From the cell containing the given text, extract its center point as [X, Y] coordinate. 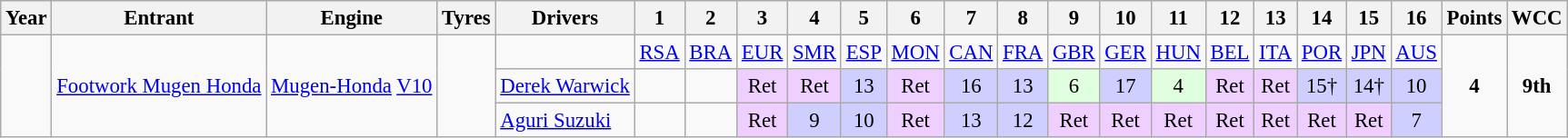
EUR [762, 53]
BEL [1230, 53]
11 [1178, 18]
8 [1024, 18]
Footwork Mugen Honda [159, 87]
17 [1125, 86]
ESP [864, 53]
FRA [1024, 53]
Tyres [466, 18]
MON [915, 53]
3 [762, 18]
2 [711, 18]
15† [1322, 86]
JPN [1369, 53]
SMR [814, 53]
Points [1474, 18]
Mugen-Honda V10 [352, 87]
WCC [1537, 18]
Entrant [159, 18]
CAN [971, 53]
ITA [1276, 53]
5 [864, 18]
Drivers [565, 18]
GBR [1074, 53]
RSA [660, 53]
15 [1369, 18]
9th [1537, 87]
BRA [711, 53]
Aguri Suzuki [565, 121]
AUS [1416, 53]
HUN [1178, 53]
Year [26, 18]
14† [1369, 86]
POR [1322, 53]
14 [1322, 18]
Derek Warwick [565, 86]
1 [660, 18]
Engine [352, 18]
GER [1125, 53]
